Return [x, y] of the center of cell containing provided text 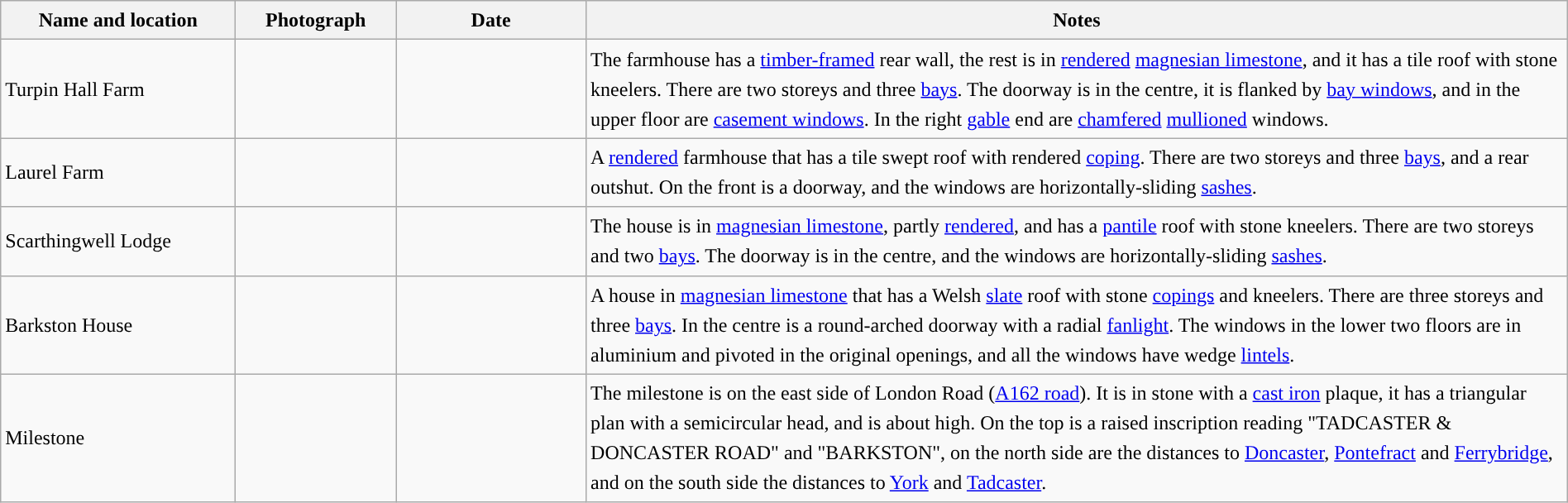
Notes [1077, 20]
Photograph [316, 20]
Laurel Farm [118, 172]
Milestone [118, 438]
Name and location [118, 20]
Barkston House [118, 324]
Scarthingwell Lodge [118, 242]
Date [491, 20]
Turpin Hall Farm [118, 89]
